Return the (x, y) coordinate for the center point of the cell that contains the specified text.  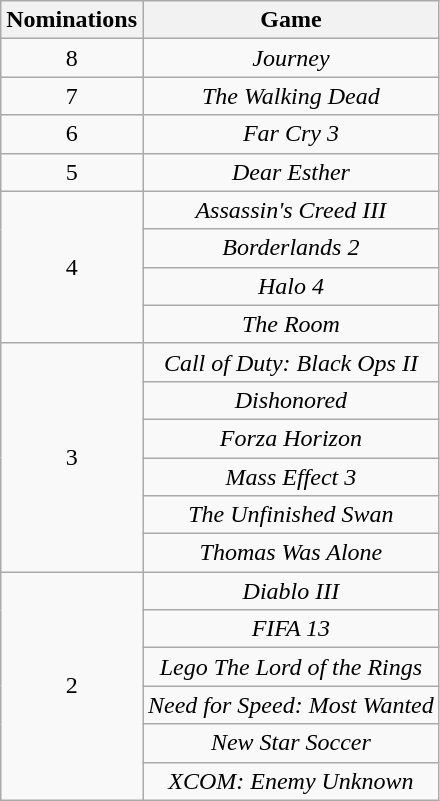
Lego The Lord of the Rings (290, 667)
Assassin's Creed III (290, 210)
FIFA 13 (290, 629)
Nominations (72, 20)
Dishonored (290, 400)
Game (290, 20)
New Star Soccer (290, 743)
Mass Effect 3 (290, 477)
Halo 4 (290, 286)
XCOM: Enemy Unknown (290, 781)
6 (72, 134)
8 (72, 58)
Borderlands 2 (290, 248)
Diablo III (290, 591)
3 (72, 457)
Journey (290, 58)
Need for Speed: Most Wanted (290, 705)
5 (72, 172)
The Walking Dead (290, 96)
The Unfinished Swan (290, 515)
Call of Duty: Black Ops II (290, 362)
7 (72, 96)
Far Cry 3 (290, 134)
Thomas Was Alone (290, 553)
Forza Horizon (290, 438)
2 (72, 686)
4 (72, 267)
Dear Esther (290, 172)
The Room (290, 324)
